Find where the given text appears and provide that cell's center as (x, y) coordinate. 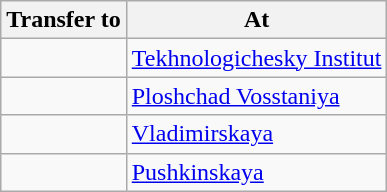
At (256, 20)
Pushkinskaya (256, 172)
Tekhnologichesky Institut (256, 58)
Transfer to (64, 20)
Vladimirskaya (256, 134)
Ploshchad Vosstaniya (256, 96)
